Detect which cell encompasses the target text, then output its (X, Y) center coordinate. 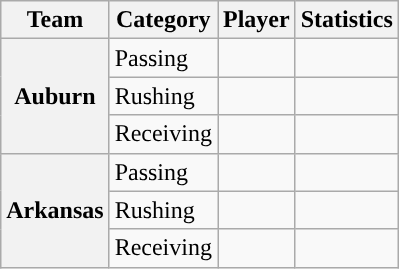
Arkansas (55, 210)
Statistics (346, 20)
Player (257, 20)
Team (55, 20)
Auburn (55, 96)
Category (163, 20)
